Identify which cell holds the provided text, then report its (x, y) central coordinate. 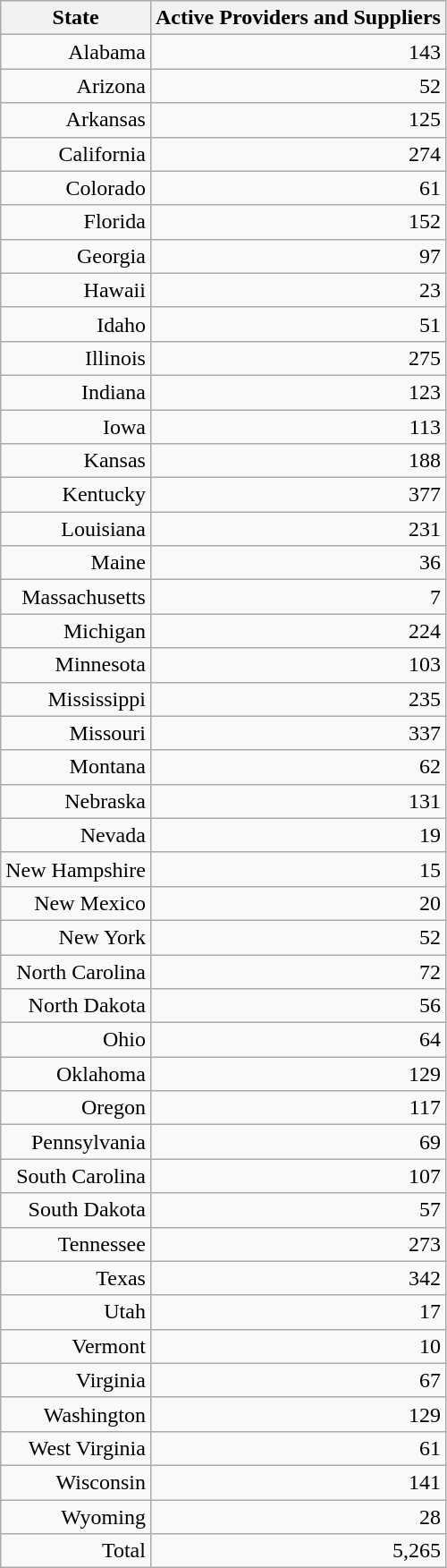
Texas (76, 1278)
California (76, 154)
97 (298, 256)
Louisiana (76, 529)
Washington (76, 1414)
North Carolina (76, 971)
Missouri (76, 733)
Oklahoma (76, 1074)
56 (298, 1006)
Arizona (76, 86)
Kentucky (76, 495)
Massachusetts (76, 597)
Illinois (76, 358)
72 (298, 971)
Iowa (76, 427)
Oregon (76, 1108)
117 (298, 1108)
Active Providers and Suppliers (298, 18)
69 (298, 1142)
224 (298, 631)
62 (298, 767)
Michigan (76, 631)
New Mexico (76, 903)
Georgia (76, 256)
67 (298, 1380)
Indiana (76, 392)
Hawaii (76, 290)
28 (298, 1517)
Wisconsin (76, 1482)
274 (298, 154)
Minnesota (76, 665)
South Carolina (76, 1176)
103 (298, 665)
231 (298, 529)
23 (298, 290)
Kansas (76, 461)
7 (298, 597)
Vermont (76, 1346)
10 (298, 1346)
South Dakota (76, 1210)
Pennsylvania (76, 1142)
64 (298, 1040)
275 (298, 358)
Nevada (76, 835)
57 (298, 1210)
Ohio (76, 1040)
Colorado (76, 188)
36 (298, 563)
Utah (76, 1312)
107 (298, 1176)
Montana (76, 767)
188 (298, 461)
New Hampshire (76, 869)
State (76, 18)
West Virginia (76, 1448)
152 (298, 222)
Maine (76, 563)
North Dakota (76, 1006)
Total (76, 1551)
Wyoming (76, 1517)
Nebraska (76, 801)
113 (298, 427)
19 (298, 835)
New York (76, 937)
337 (298, 733)
51 (298, 324)
141 (298, 1482)
20 (298, 903)
17 (298, 1312)
Florida (76, 222)
5,265 (298, 1551)
Arkansas (76, 120)
143 (298, 52)
Alabama (76, 52)
377 (298, 495)
273 (298, 1244)
123 (298, 392)
Virginia (76, 1380)
Idaho (76, 324)
15 (298, 869)
125 (298, 120)
235 (298, 699)
Mississippi (76, 699)
Tennessee (76, 1244)
342 (298, 1278)
131 (298, 801)
